For the text-containing cell, return its midpoint in (X, Y) coordinate format. 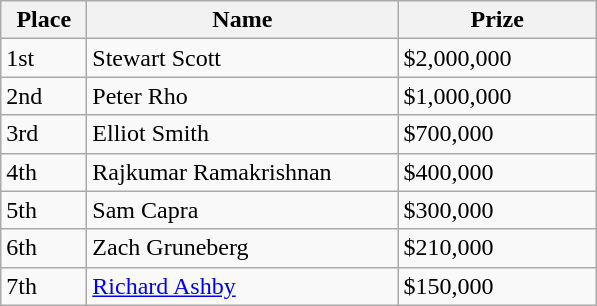
$2,000,000 (498, 58)
5th (44, 210)
Elliot Smith (242, 134)
Prize (498, 20)
$150,000 (498, 286)
Sam Capra (242, 210)
$210,000 (498, 248)
Stewart Scott (242, 58)
Peter Rho (242, 96)
7th (44, 286)
3rd (44, 134)
Rajkumar Ramakrishnan (242, 172)
Richard Ashby (242, 286)
2nd (44, 96)
Zach Gruneberg (242, 248)
$1,000,000 (498, 96)
$400,000 (498, 172)
$700,000 (498, 134)
Place (44, 20)
1st (44, 58)
6th (44, 248)
$300,000 (498, 210)
Name (242, 20)
4th (44, 172)
